Determine the (X, Y) coordinate at the center of the cell enclosing the given text.  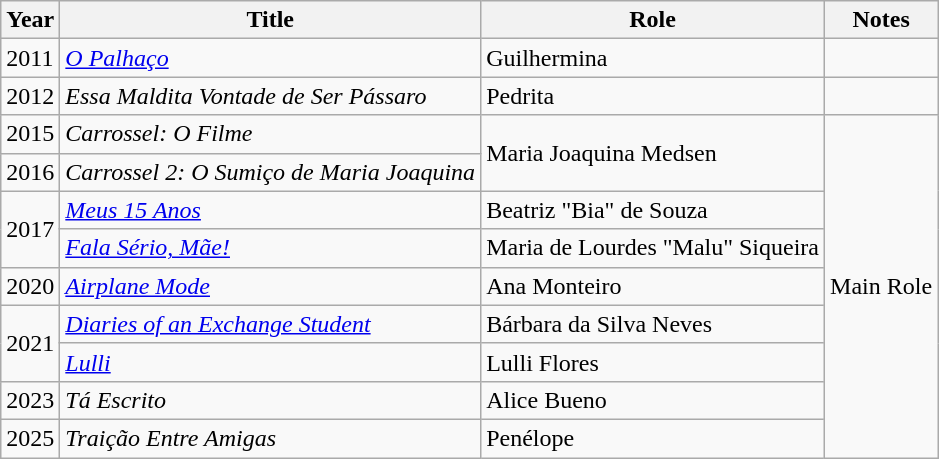
Fala Sério, Mãe! (270, 248)
2017 (30, 229)
Penélope (653, 438)
Maria Joaquina Medsen (653, 153)
Pedrita (653, 96)
2023 (30, 400)
Tá Escrito (270, 400)
Maria de Lourdes "Malu" Siqueira (653, 248)
Carrossel 2: O Sumiço de Maria Joaquina (270, 172)
2011 (30, 58)
Alice Bueno (653, 400)
Title (270, 20)
Carrossel: O Filme (270, 134)
Meus 15 Anos (270, 210)
Ana Monteiro (653, 286)
Bárbara da Silva Neves (653, 324)
Lulli Flores (653, 362)
Airplane Mode (270, 286)
Year (30, 20)
2016 (30, 172)
2021 (30, 343)
Essa Maldita Vontade de Ser Pássaro (270, 96)
2012 (30, 96)
2015 (30, 134)
Guilhermina (653, 58)
Lulli (270, 362)
Traição Entre Amigas (270, 438)
Role (653, 20)
2025 (30, 438)
Diaries of an Exchange Student (270, 324)
Beatriz "Bia" de Souza (653, 210)
Notes (882, 20)
2020 (30, 286)
Main Role (882, 286)
O Palhaço (270, 58)
